Extract the [x, y] coordinate from the center of the cell holding the provided text.  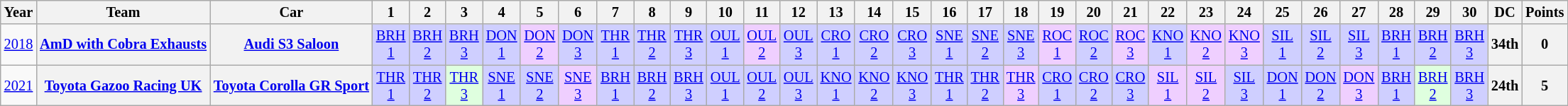
8 [652, 12]
1 [391, 12]
9 [689, 12]
Toyota Corolla GR Sport [291, 86]
2021 [18, 86]
23 [1206, 12]
25 [1283, 12]
11 [762, 12]
Audi S3 Saloon [291, 45]
Points [1545, 12]
28 [1396, 12]
Car [291, 12]
Team [124, 12]
20 [1094, 12]
0 [1545, 45]
7 [615, 12]
13 [836, 12]
Toyota Gazoo Racing UK [124, 86]
10 [725, 12]
2018 [18, 45]
ROC1 [1057, 45]
ROC3 [1131, 45]
6 [578, 12]
DC [1505, 12]
14 [874, 12]
24th [1505, 86]
22 [1168, 12]
19 [1057, 12]
27 [1359, 12]
4 [502, 12]
ROC2 [1094, 45]
24 [1244, 12]
Year [18, 12]
34th [1505, 45]
3 [464, 12]
29 [1433, 12]
26 [1321, 12]
AmD with Cobra Exhausts [124, 45]
16 [949, 12]
18 [1021, 12]
17 [985, 12]
21 [1131, 12]
12 [799, 12]
15 [912, 12]
2 [427, 12]
30 [1469, 12]
